Scan for the cell matching the given text and deliver its [x, y] coordinate at center. 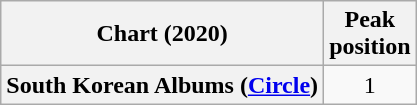
Chart (2020) [162, 34]
South Korean Albums (Circle) [162, 85]
Peakposition [370, 34]
1 [370, 85]
